Pinpoint the cell where the given text exists, returning its (X, Y) midpoint coordinate. 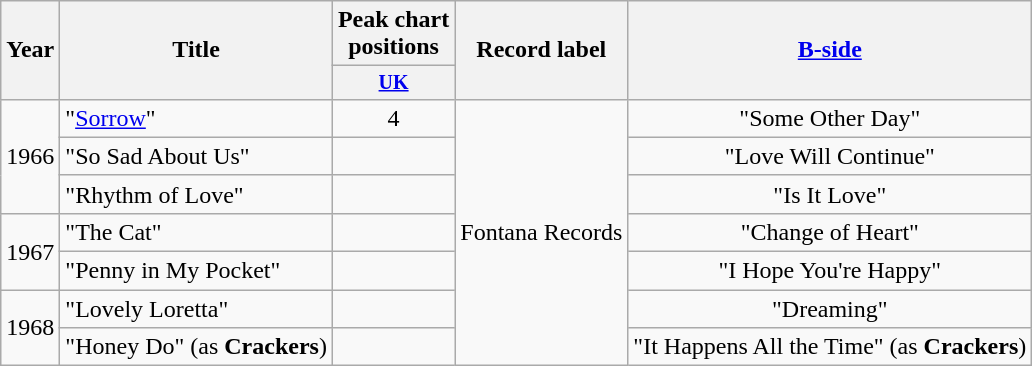
"Some Other Day" (830, 118)
"It Happens All the Time" (as Crackers) (830, 347)
"Is It Love" (830, 194)
Fontana Records (542, 232)
"So Sad About Us" (196, 156)
"I Hope You're Happy" (830, 271)
1966 (30, 156)
"Sorrow" (196, 118)
1967 (30, 251)
"Honey Do" (as Crackers) (196, 347)
UK (393, 82)
"Lovely Loretta" (196, 309)
"Love Will Continue" (830, 156)
"The Cat" (196, 232)
Year (30, 50)
1968 (30, 328)
"Dreaming" (830, 309)
4 (393, 118)
Record label (542, 50)
"Penny in My Pocket" (196, 271)
"Rhythm of Love" (196, 194)
"Change of Heart" (830, 232)
B-side (830, 50)
Title (196, 50)
Peak chartpositions (393, 34)
